Return the [X, Y] coordinate for the center point of the cell that contains the specified text.  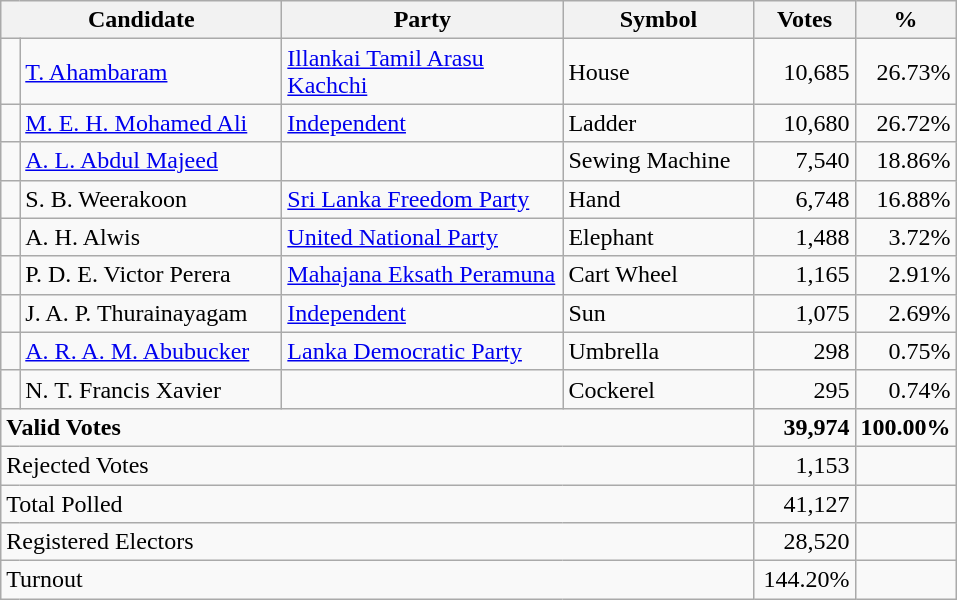
295 [804, 389]
Candidate [142, 20]
Symbol [658, 20]
Registered Electors [378, 542]
1,153 [804, 465]
% [906, 20]
Mahajana Eksath Peramuna [422, 275]
1,165 [804, 275]
6,748 [804, 199]
Sewing Machine [658, 161]
0.74% [906, 389]
41,127 [804, 503]
3.72% [906, 237]
144.20% [804, 580]
House [658, 72]
7,540 [804, 161]
J. A. P. Thurainayagam [151, 313]
2.69% [906, 313]
1,075 [804, 313]
16.88% [906, 199]
Valid Votes [378, 427]
Rejected Votes [378, 465]
39,974 [804, 427]
0.75% [906, 351]
Sri Lanka Freedom Party [422, 199]
100.00% [906, 427]
A. L. Abdul Majeed [151, 161]
Umbrella [658, 351]
26.72% [906, 123]
1,488 [804, 237]
P. D. E. Victor Perera [151, 275]
S. B. Weerakoon [151, 199]
Illankai Tamil Arasu Kachchi [422, 72]
Cockerel [658, 389]
M. E. H. Mohamed Ali [151, 123]
Votes [804, 20]
28,520 [804, 542]
Party [422, 20]
Sun [658, 313]
2.91% [906, 275]
Total Polled [378, 503]
A. H. Alwis [151, 237]
Elephant [658, 237]
10,685 [804, 72]
18.86% [906, 161]
298 [804, 351]
A. R. A. M. Abubucker [151, 351]
T. Ahambaram [151, 72]
United National Party [422, 237]
26.73% [906, 72]
Cart Wheel [658, 275]
Lanka Democratic Party [422, 351]
Ladder [658, 123]
N. T. Francis Xavier [151, 389]
Hand [658, 199]
Turnout [378, 580]
10,680 [804, 123]
